Return the (x, y) coordinate for the center point of the cell that contains the specified text.  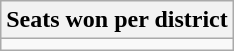
Seats won per district (118, 20)
